Return [X, Y] of the center of cell containing provided text 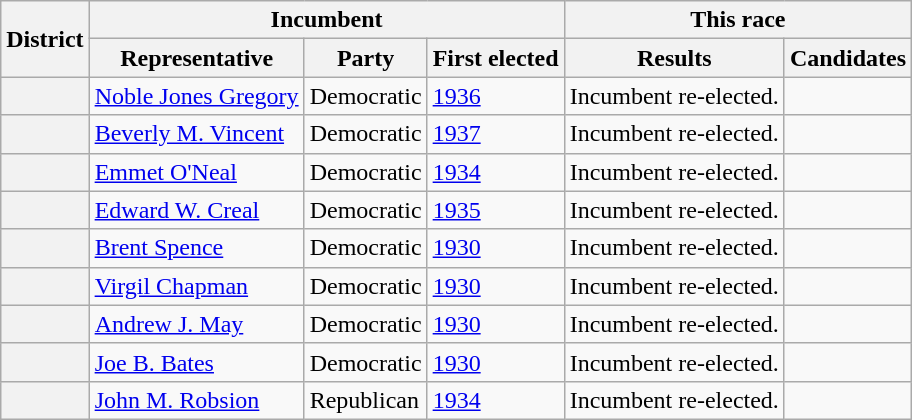
Virgil Chapman [196, 286]
District [45, 39]
Party [366, 58]
Andrew J. May [196, 324]
First elected [496, 58]
1935 [496, 210]
This race [738, 20]
1937 [496, 134]
John M. Robsion [196, 400]
Brent Spence [196, 248]
Edward W. Creal [196, 210]
Candidates [848, 58]
Noble Jones Gregory [196, 96]
Incumbent [326, 20]
Emmet O'Neal [196, 172]
Joe B. Bates [196, 362]
Beverly M. Vincent [196, 134]
Results [674, 58]
1936 [496, 96]
Republican [366, 400]
Representative [196, 58]
